Return the (x, y) coordinate for the center point of the cell that contains the specified text.  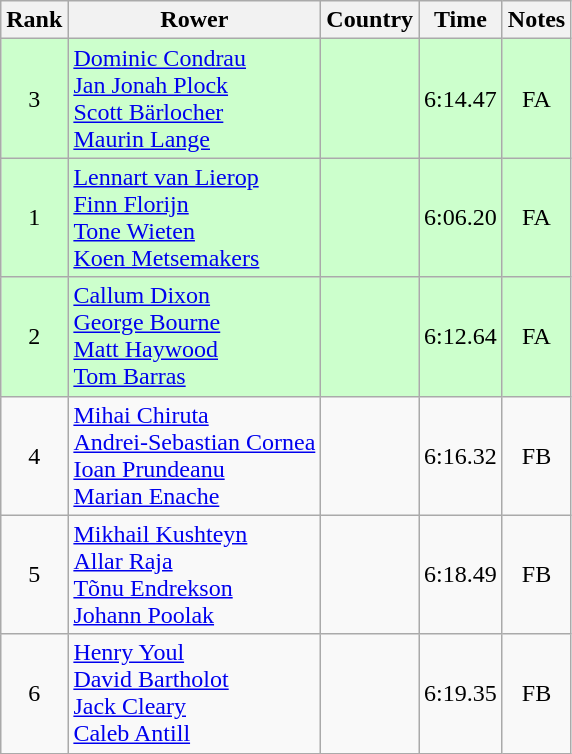
Henry YoulDavid BartholotJack ClearyCaleb Antill (194, 694)
6 (34, 694)
Time (461, 20)
Rank (34, 20)
Rower (194, 20)
Mikhail KushteynAllar RajaTõnu EndreksonJohann Poolak (194, 574)
6:19.35 (461, 694)
4 (34, 456)
Notes (536, 20)
3 (34, 98)
6:06.20 (461, 218)
Mihai ChirutaAndrei-Sebastian CorneaIoan PrundeanuMarian Enache (194, 456)
Callum DixonGeorge BourneMatt HaywoodTom Barras (194, 336)
6:16.32 (461, 456)
6:14.47 (461, 98)
Dominic CondrauJan Jonah PlockScott BärlocherMaurin Lange (194, 98)
5 (34, 574)
1 (34, 218)
Lennart van LieropFinn FlorijnTone WietenKoen Metsemakers (194, 218)
6:18.49 (461, 574)
Country (370, 20)
6:12.64 (461, 336)
2 (34, 336)
